Extract the (x, y) coordinate from the center of the cell holding the provided text.  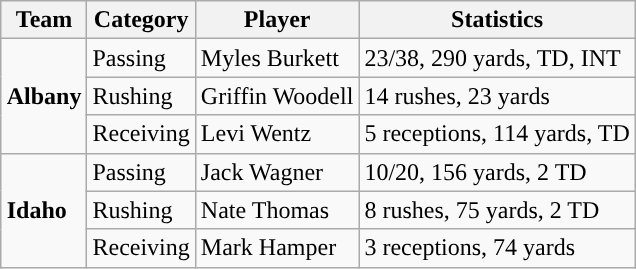
Griffin Woodell (277, 96)
Myles Burkett (277, 58)
Jack Wagner (277, 172)
Levi Wentz (277, 134)
Category (141, 20)
5 receptions, 114 yards, TD (497, 134)
Albany (44, 96)
Nate Thomas (277, 210)
10/20, 156 yards, 2 TD (497, 172)
23/38, 290 yards, TD, INT (497, 58)
Mark Hamper (277, 248)
Player (277, 20)
Team (44, 20)
3 receptions, 74 yards (497, 248)
Statistics (497, 20)
8 rushes, 75 yards, 2 TD (497, 210)
14 rushes, 23 yards (497, 96)
Idaho (44, 210)
